Pinpoint the cell where the given text exists, returning its [x, y] midpoint coordinate. 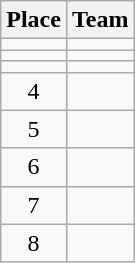
Team [100, 20]
8 [34, 243]
6 [34, 167]
4 [34, 91]
5 [34, 129]
7 [34, 205]
Place [34, 20]
